Locate the cell with the specified text and output its [x, y] center coordinate. 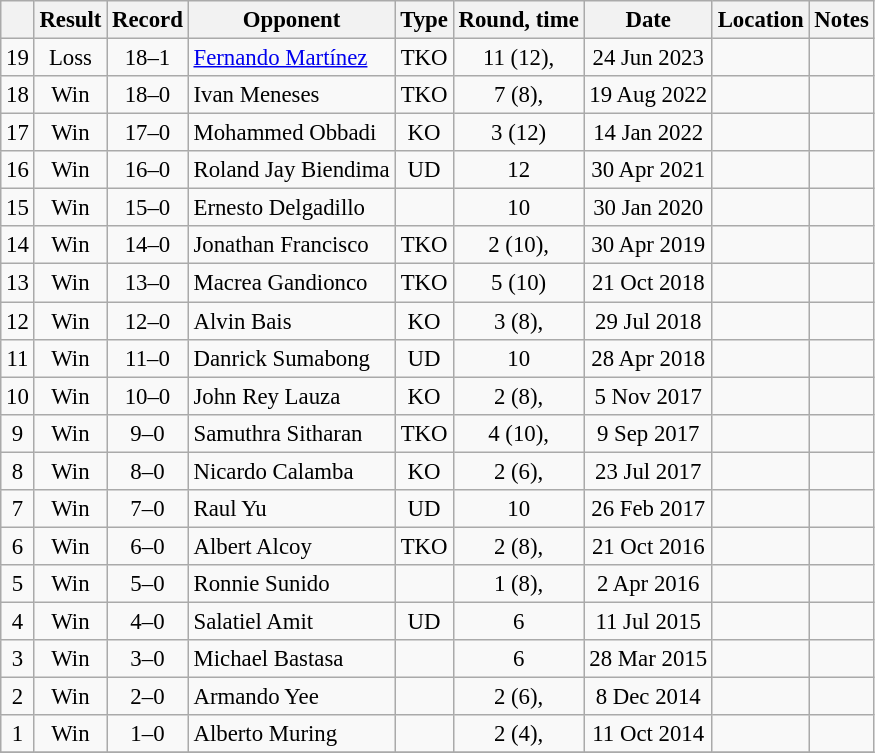
1–0 [148, 734]
3–0 [148, 659]
3 (12) [518, 133]
14–0 [148, 245]
5 (10) [518, 283]
11 (12), [518, 58]
5–0 [148, 584]
7 [18, 509]
7–0 [148, 509]
Danrick Sumabong [292, 358]
Mohammed Obbadi [292, 133]
24 Jun 2023 [648, 58]
11 [18, 358]
10–0 [148, 396]
Albert Alcoy [292, 546]
Salatiel Amit [292, 621]
21 Oct 2018 [648, 283]
Round, time [518, 20]
Raul Yu [292, 509]
9 Sep 2017 [648, 433]
8 Dec 2014 [648, 697]
Type [424, 20]
18 [18, 95]
Date [648, 20]
8 [18, 471]
30 Apr 2019 [648, 245]
28 Mar 2015 [648, 659]
1 [18, 734]
8–0 [148, 471]
23 Jul 2017 [648, 471]
15 [18, 208]
5 Nov 2017 [648, 396]
2 [18, 697]
Location [760, 20]
9 [18, 433]
Notes [842, 20]
Record [148, 20]
Roland Jay Biendima [292, 170]
17 [18, 133]
28 Apr 2018 [648, 358]
4 (10), [518, 433]
Ronnie Sunido [292, 584]
11 Oct 2014 [648, 734]
21 Oct 2016 [648, 546]
4 [18, 621]
2 (4), [518, 734]
Ernesto Delgadillo [292, 208]
Alberto Muring [292, 734]
13 [18, 283]
30 Jan 2020 [648, 208]
2 (10), [518, 245]
15–0 [148, 208]
2–0 [148, 697]
30 Apr 2021 [648, 170]
Loss [70, 58]
6–0 [148, 546]
14 Jan 2022 [648, 133]
9–0 [148, 433]
19 Aug 2022 [648, 95]
Armando Yee [292, 697]
1 (8), [518, 584]
Michael Bastasa [292, 659]
29 Jul 2018 [648, 321]
11–0 [148, 358]
7 (8), [518, 95]
Opponent [292, 20]
14 [18, 245]
13–0 [148, 283]
Samuthra Sitharan [292, 433]
19 [18, 58]
16 [18, 170]
18–1 [148, 58]
4–0 [148, 621]
26 Feb 2017 [648, 509]
3 [18, 659]
Fernando Martínez [292, 58]
Result [70, 20]
Alvin Bais [292, 321]
16–0 [148, 170]
Macrea Gandionco [292, 283]
Ivan Meneses [292, 95]
Jonathan Francisco [292, 245]
3 (8), [518, 321]
17–0 [148, 133]
2 Apr 2016 [648, 584]
11 Jul 2015 [648, 621]
Nicardo Calamba [292, 471]
John Rey Lauza [292, 396]
18–0 [148, 95]
5 [18, 584]
12–0 [148, 321]
